Determine the [X, Y] coordinate at the center of the cell enclosing the given text.  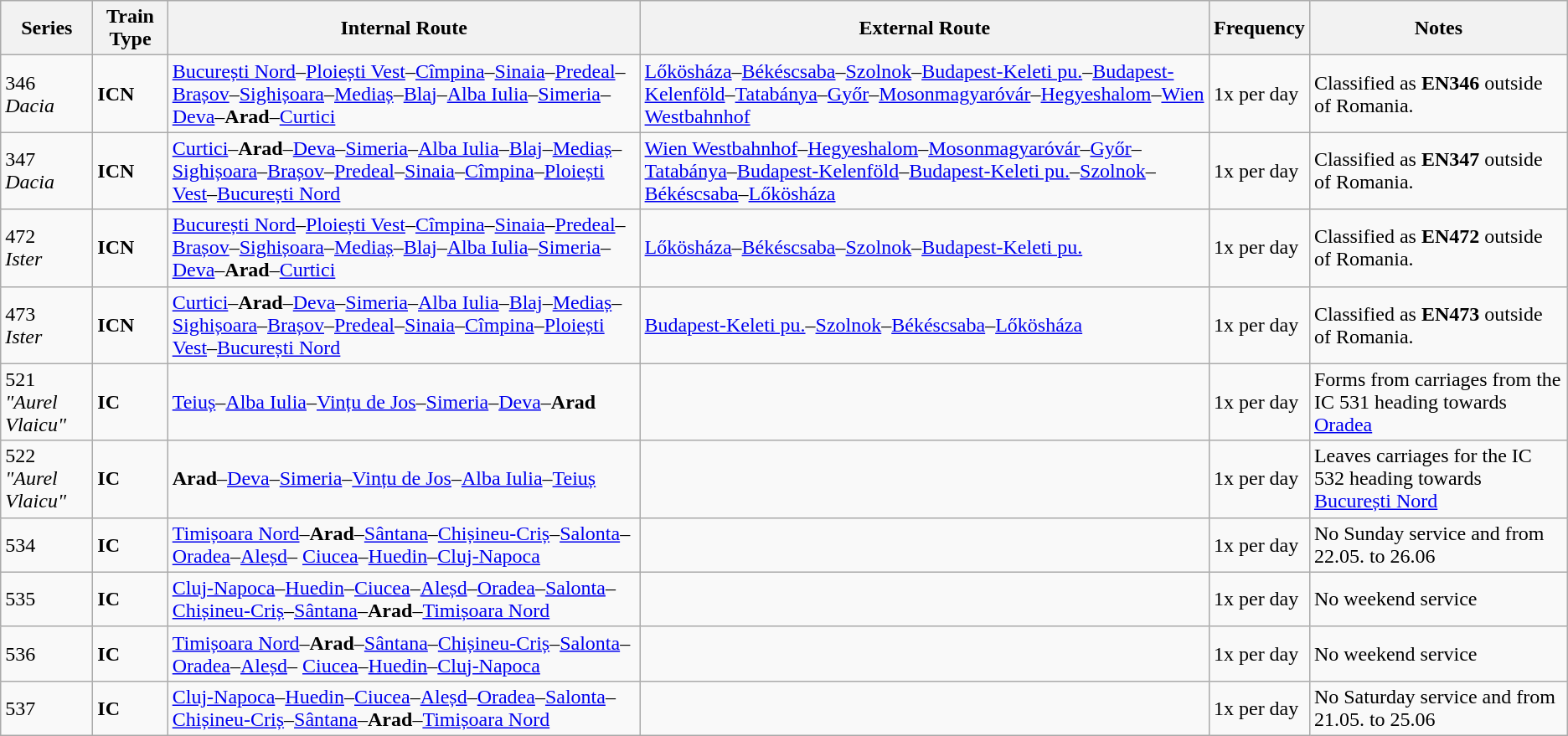
Leaves carriages for the IC 532 heading towards București Nord [1438, 479]
521 "Aurel Vlaicu" [47, 402]
Teiuș–Alba Iulia–Vințu de Jos–Simeria–Deva–Arad [404, 402]
347 Dacia [47, 171]
522 "Aurel Vlaicu" [47, 479]
Classified as EN347 outside of Romania. [1438, 171]
Frequency [1259, 28]
Classified as EN473 outside of Romania. [1438, 325]
536 [47, 653]
Lőkösháza–Békéscsaba–Szolnok–Budapest-Keleti pu.–Budapest-Kelenföld–Tatabánya–Győr–Mosonmagyaróvár–Hegyeshalom–Wien Westbahnhof [925, 94]
Arad–Deva–Simeria–Vințu de Jos–Alba Iulia–Teiuș [404, 479]
Forms from carriages from the IC 531 heading towards Oradea [1438, 402]
472 Ister [47, 248]
Notes [1438, 28]
No Saturday service and from 21.05. to 25.06 [1438, 708]
535 [47, 600]
537 [47, 708]
346 Dacia [47, 94]
External Route [925, 28]
Lőkösháza–Békéscsaba–Szolnok–Budapest-Keleti pu. [925, 248]
Wien Westbahnhof–Hegyeshalom–Mosonmagyaróvár–Győr–Tatabánya–Budapest-Kelenföld–Budapest-Keleti pu.–Szolnok–Békéscsaba–Lőkösháza [925, 171]
Budapest-Keleti pu.–Szolnok–Békéscsaba–Lőkösháza [925, 325]
Classified as EN472 outside of Romania. [1438, 248]
473 Ister [47, 325]
534 [47, 544]
Internal Route [404, 28]
Series [47, 28]
No Sunday service and from 22.05. to 26.06 [1438, 544]
Classified as EN346 outside of Romania. [1438, 94]
Train Type [131, 28]
